Detect which cell encompasses the target text, then output its [X, Y] center coordinate. 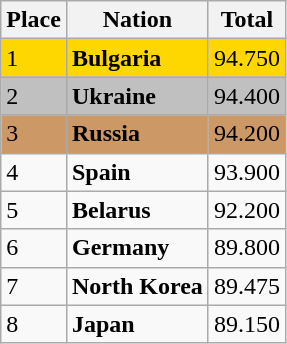
2 [34, 96]
Bulgaria [137, 58]
8 [34, 324]
4 [34, 172]
89.150 [246, 324]
94.750 [246, 58]
7 [34, 286]
Germany [137, 248]
3 [34, 134]
Spain [137, 172]
1 [34, 58]
93.900 [246, 172]
92.200 [246, 210]
94.400 [246, 96]
89.800 [246, 248]
94.200 [246, 134]
6 [34, 248]
Total [246, 20]
Place [34, 20]
Nation [137, 20]
5 [34, 210]
North Korea [137, 286]
Belarus [137, 210]
89.475 [246, 286]
Russia [137, 134]
Ukraine [137, 96]
Japan [137, 324]
